Pinpoint the cell where the given text exists, returning its (x, y) midpoint coordinate. 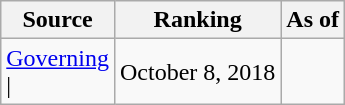
Governing| (58, 72)
Ranking (197, 20)
October 8, 2018 (197, 72)
Source (58, 20)
As of (313, 20)
